Search for the cell housing the specified text and yield its (x, y) center coordinate. 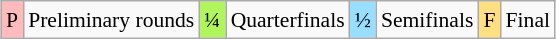
P (12, 20)
Quarterfinals (288, 20)
Final (528, 20)
F (489, 20)
Preliminary rounds (111, 20)
½ (363, 20)
Semifinals (427, 20)
¼ (212, 20)
